Provide the (X, Y) coordinate of the cell's center where the given text is located.  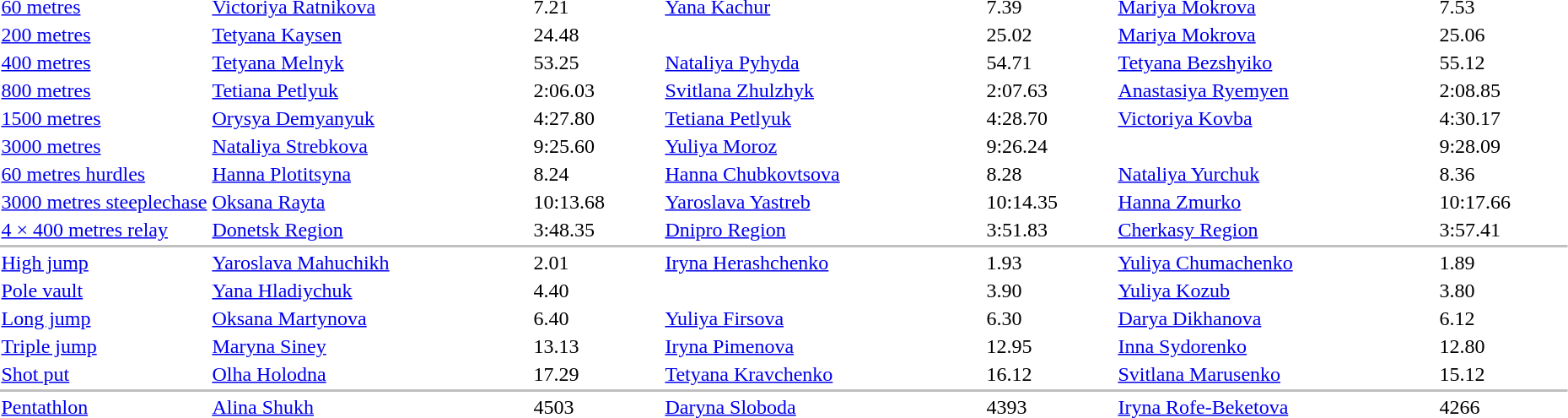
Iryna Herashchenko (823, 263)
2.01 (597, 263)
Hanna Plotitsyna (370, 174)
16.12 (1049, 374)
Yana Hladiychuk (370, 290)
6.30 (1049, 318)
3.80 (1503, 290)
Anastasiya Ryemyen (1276, 90)
Nataliya Strebkova (370, 146)
25.02 (1049, 35)
Nataliya Yurchuk (1276, 174)
12.95 (1049, 346)
4.40 (597, 290)
17.29 (597, 374)
9:28.09 (1503, 146)
Inna Sydorenko (1276, 346)
Darya Dikhanova (1276, 318)
Pole vault (105, 290)
3.90 (1049, 290)
60 metres hurdles (105, 174)
Tetyana Melnyk (370, 62)
Maryna Siney (370, 346)
400 metres (105, 62)
200 metres (105, 35)
Victoriya Kovba (1276, 118)
Orysya Demyanyuk (370, 118)
4:28.70 (1049, 118)
Yuliya Kozub (1276, 290)
Iryna Pimenova (823, 346)
6.40 (597, 318)
24.48 (597, 35)
53.25 (597, 62)
3:51.83 (1049, 230)
Nataliya Pyhyda (823, 62)
Yuliya Firsova (823, 318)
Oksana Rayta (370, 202)
15.12 (1503, 374)
Hanna Chubkovtsova (823, 174)
Dnipro Region (823, 230)
10:14.35 (1049, 202)
1.89 (1503, 263)
Long jump (105, 318)
55.12 (1503, 62)
3000 metres steeplechase (105, 202)
Yaroslava Yastreb (823, 202)
Yaroslava Mahuchikh (370, 263)
Hanna Zmurko (1276, 202)
Yuliya Chumachenko (1276, 263)
8.28 (1049, 174)
Cherkasy Region (1276, 230)
4 × 400 metres relay (105, 230)
Svitlana Marusenko (1276, 374)
Donetsk Region (370, 230)
2:06.03 (597, 90)
High jump (105, 263)
8.36 (1503, 174)
3:48.35 (597, 230)
1.93 (1049, 263)
13.13 (597, 346)
Tetyana Kravchenko (823, 374)
54.71 (1049, 62)
Olha Holodna (370, 374)
25.06 (1503, 35)
10:13.68 (597, 202)
1500 metres (105, 118)
4:30.17 (1503, 118)
Tetyana Kaysen (370, 35)
2:08.85 (1503, 90)
Triple jump (105, 346)
Oksana Martynova (370, 318)
10:17.66 (1503, 202)
4:27.80 (597, 118)
2:07.63 (1049, 90)
Yuliya Moroz (823, 146)
6.12 (1503, 318)
3000 metres (105, 146)
800 metres (105, 90)
Mariya Mokrova (1276, 35)
Tetyana Bezshyiko (1276, 62)
12.80 (1503, 346)
3:57.41 (1503, 230)
9:25.60 (597, 146)
8.24 (597, 174)
Svitlana Zhulzhyk (823, 90)
Shot put (105, 374)
9:26.24 (1049, 146)
